Capture the cell that displays the provided text and extract its (x, y) central coordinate. 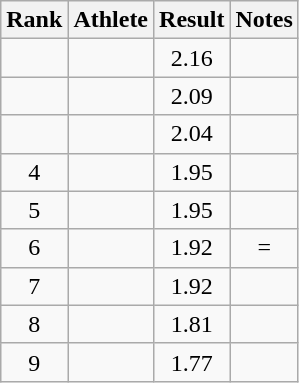
Notes (264, 20)
2.09 (192, 96)
8 (34, 324)
5 (34, 210)
9 (34, 362)
= (264, 248)
Rank (34, 20)
1.77 (192, 362)
2.04 (192, 134)
6 (34, 248)
1.81 (192, 324)
Athlete (111, 20)
7 (34, 286)
4 (34, 172)
2.16 (192, 58)
Result (192, 20)
